For the text-containing cell, return its midpoint in (x, y) coordinate format. 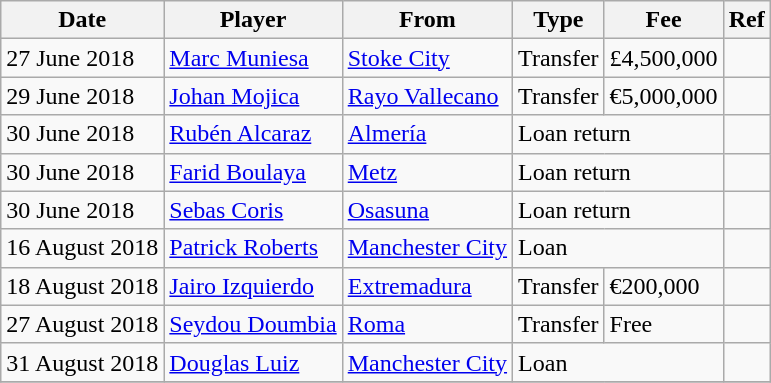
Player (253, 20)
29 June 2018 (82, 96)
Fee (664, 20)
Stoke City (427, 58)
27 June 2018 (82, 58)
Almería (427, 134)
£4,500,000 (664, 58)
Jairo Izquierdo (253, 286)
Extremadura (427, 286)
Free (664, 324)
Douglas Luiz (253, 362)
Rayo Vallecano (427, 96)
Ref (746, 20)
Osasuna (427, 210)
€200,000 (664, 286)
From (427, 20)
27 August 2018 (82, 324)
Metz (427, 172)
Marc Muniesa (253, 58)
Date (82, 20)
31 August 2018 (82, 362)
Rubén Alcaraz (253, 134)
€5,000,000 (664, 96)
Type (559, 20)
16 August 2018 (82, 248)
Patrick Roberts (253, 248)
Sebas Coris (253, 210)
Roma (427, 324)
18 August 2018 (82, 286)
Johan Mojica (253, 96)
Seydou Doumbia (253, 324)
Farid Boulaya (253, 172)
